Determine the (X, Y) coordinate at the center of the cell enclosing the given text.  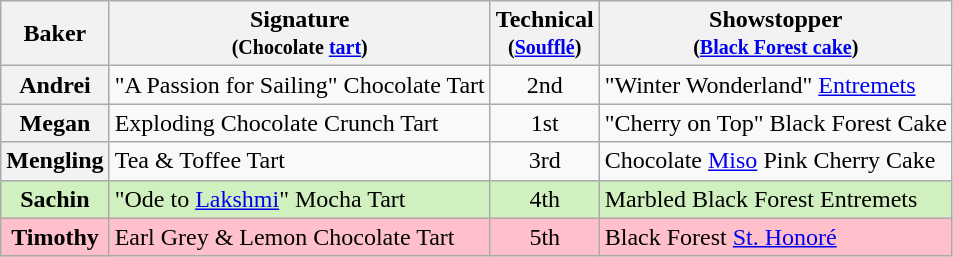
"A Passion for Sailing" Chocolate Tart (300, 85)
Chocolate Miso Pink Cherry Cake (776, 161)
2nd (544, 85)
Marbled Black Forest Entremets (776, 199)
"Ode to Lakshmi" Mocha Tart (300, 199)
Earl Grey & Lemon Chocolate Tart (300, 237)
Exploding Chocolate Crunch Tart (300, 123)
Timothy (55, 237)
Technical(Soufflé) (544, 34)
Tea & Toffee Tart (300, 161)
Signature(Chocolate tart) (300, 34)
Sachin (55, 199)
4th (544, 199)
Black Forest St. Honoré (776, 237)
5th (544, 237)
"Cherry on Top" Black Forest Cake (776, 123)
Baker (55, 34)
1st (544, 123)
Mengling (55, 161)
Megan (55, 123)
"Winter Wonderland" Entremets (776, 85)
Showstopper(Black Forest cake) (776, 34)
3rd (544, 161)
Andrei (55, 85)
